Capture the cell that displays the provided text and extract its [X, Y] central coordinate. 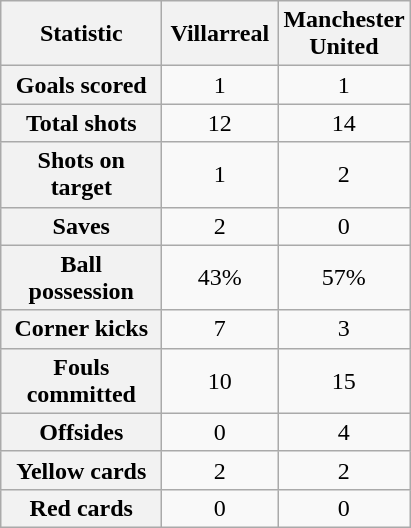
Corner kicks [82, 329]
15 [344, 380]
4 [344, 432]
Shots on target [82, 174]
Red cards [82, 508]
7 [220, 329]
Statistic [82, 34]
Ball possession [82, 278]
57% [344, 278]
43% [220, 278]
14 [344, 123]
Villarreal [220, 34]
Saves [82, 226]
Total shots [82, 123]
Fouls committed [82, 380]
3 [344, 329]
12 [220, 123]
Goals scored [82, 85]
Manchester United [344, 34]
Yellow cards [82, 470]
Offsides [82, 432]
10 [220, 380]
